From the cell containing the given text, extract its center point as (X, Y) coordinate. 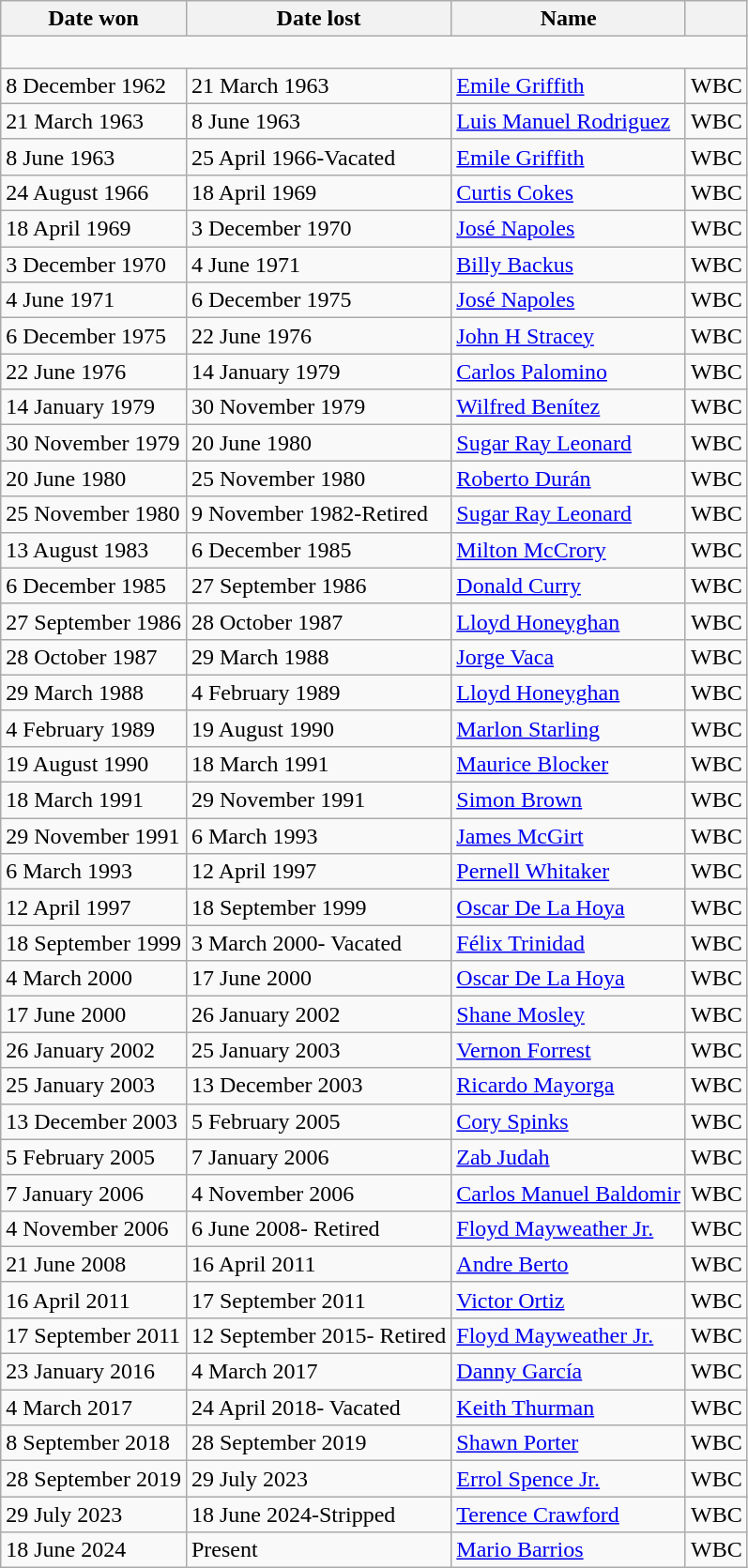
Shawn Porter (569, 1443)
6 June 2008- Retired (318, 1228)
4 March 2000 (94, 979)
Carlos Palomino (569, 372)
18 June 2024 (94, 1550)
8 December 1962 (94, 85)
Billy Backus (569, 265)
8 September 2018 (94, 1443)
Curtis Cokes (569, 192)
Present (318, 1550)
Pernell Whitaker (569, 872)
Roberto Durán (569, 479)
Keith Thurman (569, 1408)
3 March 2000- Vacated (318, 943)
Maurice Blocker (569, 764)
James McGirt (569, 836)
9 November 1982-Retired (318, 514)
Milton McCrory (569, 550)
Zab Judah (569, 1157)
Donald Curry (569, 586)
Vernon Forrest (569, 1050)
24 August 1966 (94, 192)
Cory Spinks (569, 1121)
25 April 1966-Vacated (318, 157)
Date lost (318, 19)
24 April 2018- Vacated (318, 1408)
Victor Ortiz (569, 1300)
Terence Crawford (569, 1515)
Mario Barrios (569, 1550)
John H Stracey (569, 336)
Andre Berto (569, 1264)
Wilfred Benítez (569, 407)
Luis Manuel Rodriguez (569, 121)
Name (569, 19)
21 June 2008 (94, 1264)
13 August 1983 (94, 550)
12 September 2015- Retired (318, 1335)
Carlos Manuel Baldomir (569, 1193)
Date won (94, 19)
Félix Trinidad (569, 943)
18 June 2024-Stripped (318, 1515)
23 January 2016 (94, 1372)
Simon Brown (569, 800)
Shane Mosley (569, 1014)
Ricardo Mayorga (569, 1086)
Jorge Vaca (569, 657)
Errol Spence Jr. (569, 1479)
Marlon Starling (569, 728)
Danny García (569, 1372)
